From the cell containing the given text, extract its center point as (x, y) coordinate. 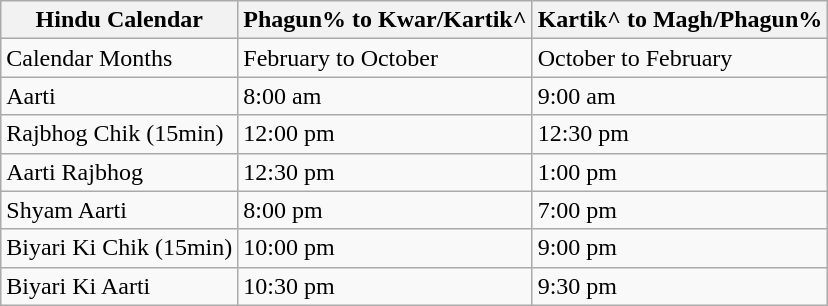
Biyari Ki Aarti (120, 286)
Hindu Calendar (120, 20)
Rajbhog Chik (15min) (120, 134)
8:00 am (385, 96)
7:00 pm (680, 210)
Shyam Aarti (120, 210)
Calendar Months (120, 58)
9:00 pm (680, 248)
Biyari Ki Chik (15min) (120, 248)
10:30 pm (385, 286)
Aarti Rajbhog (120, 172)
October to February (680, 58)
1:00 pm (680, 172)
Kartik^ to Magh/Phagun% (680, 20)
Aarti (120, 96)
10:00 pm (385, 248)
February to October (385, 58)
9:00 am (680, 96)
Phagun% to Kwar/Kartik^ (385, 20)
12:00 pm (385, 134)
9:30 pm (680, 286)
8:00 pm (385, 210)
